Identify which cell holds the provided text, then report its [x, y] central coordinate. 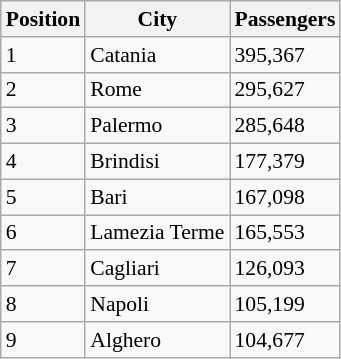
105,199 [286, 304]
Cagliari [157, 269]
177,379 [286, 162]
Lamezia Terme [157, 233]
7 [43, 269]
5 [43, 197]
2 [43, 90]
Position [43, 19]
395,367 [286, 55]
City [157, 19]
126,093 [286, 269]
1 [43, 55]
285,648 [286, 126]
Napoli [157, 304]
4 [43, 162]
8 [43, 304]
295,627 [286, 90]
9 [43, 340]
Catania [157, 55]
104,677 [286, 340]
Alghero [157, 340]
167,098 [286, 197]
3 [43, 126]
6 [43, 233]
Palermo [157, 126]
Passengers [286, 19]
165,553 [286, 233]
Bari [157, 197]
Brindisi [157, 162]
Rome [157, 90]
